Determine the [X, Y] coordinate at the center of the cell enclosing the given text.  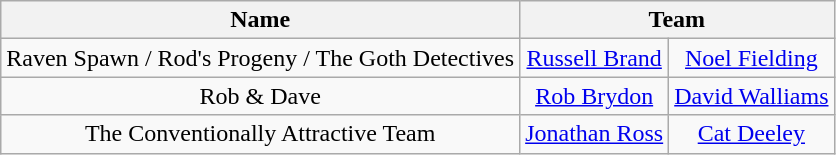
Cat Deeley [752, 134]
Rob & Dave [260, 96]
David Walliams [752, 96]
Noel Fielding [752, 58]
The Conventionally Attractive Team [260, 134]
Jonathan Ross [594, 134]
Raven Spawn / Rod's Progeny / The Goth Detectives [260, 58]
Name [260, 20]
Team [677, 20]
Rob Brydon [594, 96]
Russell Brand [594, 58]
